Detect which cell encompasses the target text, then output its (X, Y) center coordinate. 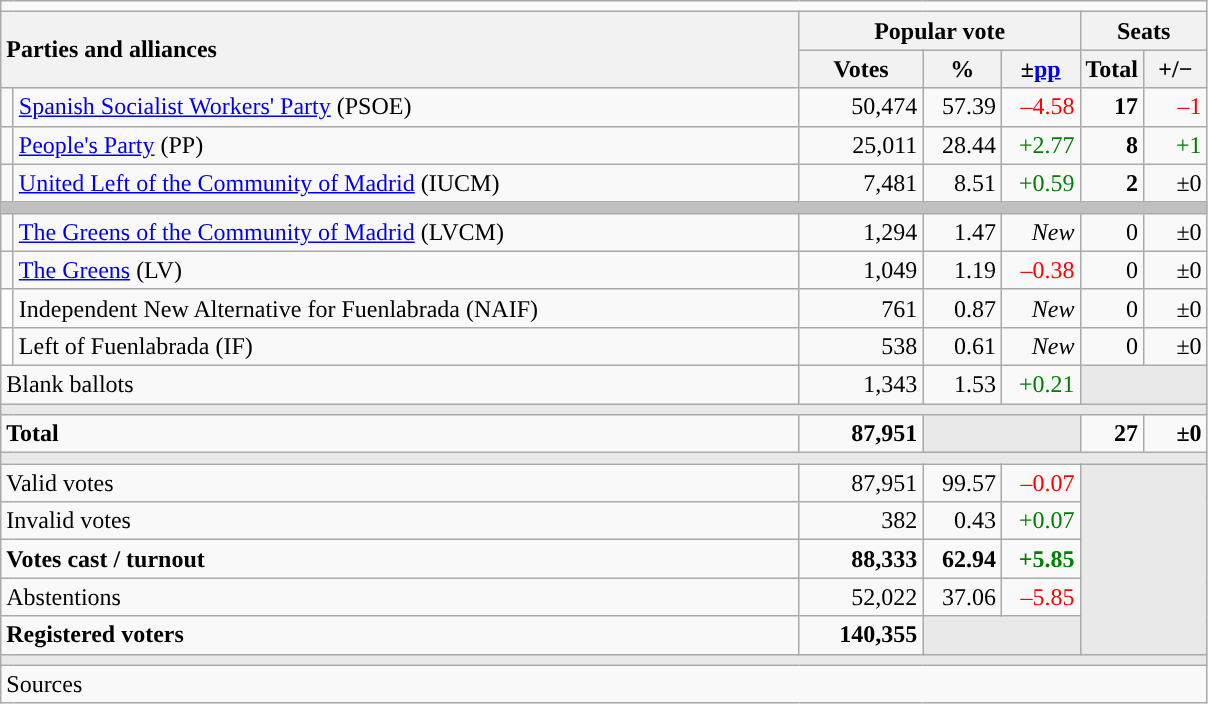
Left of Fuenlabrada (IF) (406, 346)
538 (861, 346)
Blank ballots (400, 384)
99.57 (962, 483)
52,022 (861, 597)
–4.58 (1040, 107)
1.53 (962, 384)
382 (861, 521)
+0.59 (1040, 183)
1.47 (962, 232)
+0.07 (1040, 521)
+2.77 (1040, 145)
+5.85 (1040, 559)
1,294 (861, 232)
% (962, 69)
88,333 (861, 559)
Independent New Alternative for Fuenlabrada (NAIF) (406, 308)
The Greens of the Community of Madrid (LVCM) (406, 232)
+1 (1176, 145)
–5.85 (1040, 597)
57.39 (962, 107)
–1 (1176, 107)
–0.07 (1040, 483)
1,343 (861, 384)
28.44 (962, 145)
Votes (861, 69)
Valid votes (400, 483)
7,481 (861, 183)
50,474 (861, 107)
Spanish Socialist Workers' Party (PSOE) (406, 107)
Invalid votes (400, 521)
8.51 (962, 183)
140,355 (861, 635)
Sources (604, 684)
62.94 (962, 559)
Registered voters (400, 635)
17 (1112, 107)
37.06 (962, 597)
1,049 (861, 270)
761 (861, 308)
+0.21 (1040, 384)
People's Party (PP) (406, 145)
Abstentions (400, 597)
1.19 (962, 270)
–0.38 (1040, 270)
+/− (1176, 69)
Parties and alliances (400, 50)
0.43 (962, 521)
27 (1112, 434)
Seats (1144, 31)
United Left of the Community of Madrid (IUCM) (406, 183)
The Greens (LV) (406, 270)
±pp (1040, 69)
0.61 (962, 346)
2 (1112, 183)
0.87 (962, 308)
Popular vote (940, 31)
25,011 (861, 145)
Votes cast / turnout (400, 559)
8 (1112, 145)
